For the text-containing cell, return its midpoint in (X, Y) coordinate format. 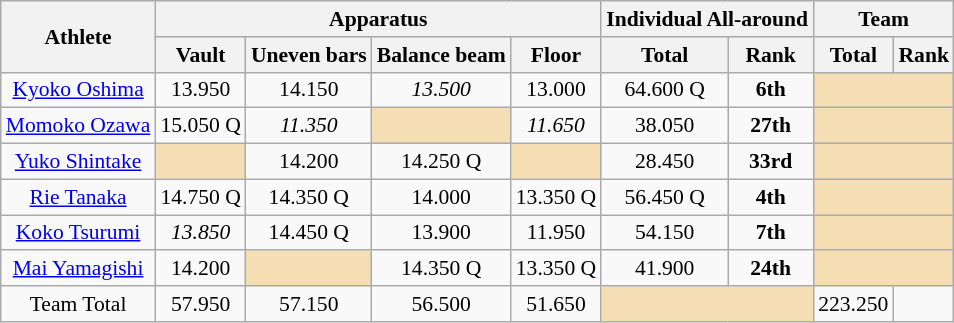
Apparatus (378, 19)
13.900 (442, 233)
Balance beam (442, 55)
51.650 (556, 304)
57.950 (200, 304)
223.250 (853, 304)
Floor (556, 55)
14.000 (442, 197)
13.850 (200, 233)
14.250 Q (442, 162)
Kyoko Oshima (78, 90)
56.450 Q (664, 197)
11.950 (556, 233)
Vault (200, 55)
6th (770, 90)
13.500 (442, 90)
14.150 (309, 90)
Team Total (78, 304)
13.000 (556, 90)
14.450 Q (309, 233)
24th (770, 269)
Uneven bars (309, 55)
Yuko Shintake (78, 162)
Momoko Ozawa (78, 126)
13.950 (200, 90)
15.050 Q (200, 126)
Athlete (78, 36)
57.150 (309, 304)
Rie Tanaka (78, 197)
41.900 (664, 269)
Mai Yamagishi (78, 269)
56.500 (442, 304)
33rd (770, 162)
4th (770, 197)
14.750 Q (200, 197)
Individual All-around (707, 19)
54.150 (664, 233)
Team (884, 19)
64.600 Q (664, 90)
7th (770, 233)
38.050 (664, 126)
11.350 (309, 126)
27th (770, 126)
Koko Tsurumi (78, 233)
28.450 (664, 162)
11.650 (556, 126)
